For the text-containing cell, return its midpoint in [x, y] coordinate format. 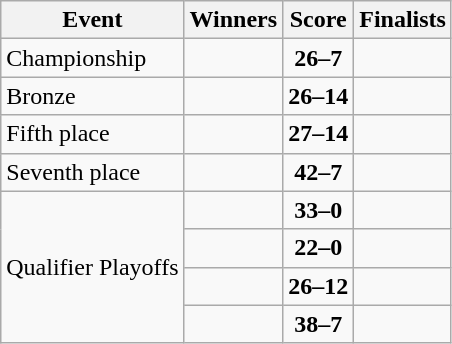
Fifth place [92, 134]
38–7 [318, 324]
42–7 [318, 172]
26–14 [318, 96]
Winners [234, 20]
Score [318, 20]
Event [92, 20]
Seventh place [92, 172]
26–12 [318, 286]
33–0 [318, 210]
Bronze [92, 96]
Championship [92, 58]
Qualifier Playoffs [92, 267]
Finalists [403, 20]
22–0 [318, 248]
26–7 [318, 58]
27–14 [318, 134]
